From the cell containing the given text, extract its center point as (x, y) coordinate. 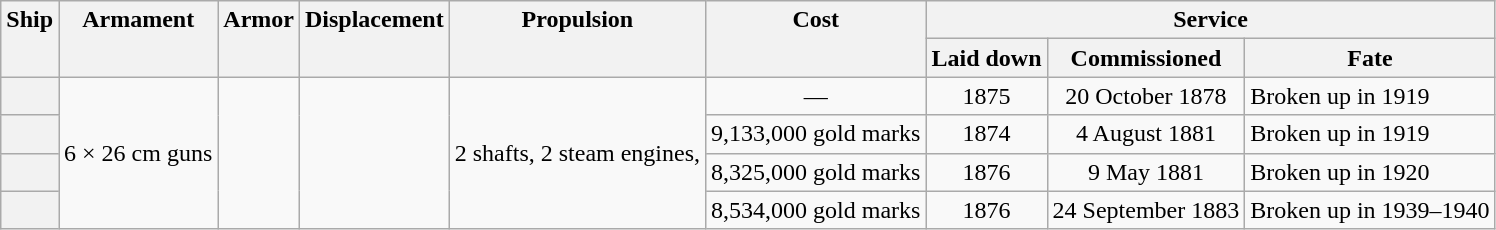
2 shafts, 2 steam engines, (577, 153)
Fate (1370, 58)
Laid down (986, 58)
Ship (30, 39)
1875 (986, 96)
Displacement (374, 39)
6 × 26 cm guns (138, 153)
9,133,000 gold marks (816, 134)
Propulsion (577, 39)
Broken up in 1939–1940 (1370, 210)
20 October 1878 (1146, 96)
1874 (986, 134)
Service (1210, 20)
24 September 1883 (1146, 210)
Armor (259, 39)
8,534,000 gold marks (816, 210)
Commissioned (1146, 58)
— (816, 96)
8,325,000 gold marks (816, 172)
Broken up in 1920 (1370, 172)
9 May 1881 (1146, 172)
Armament (138, 39)
4 August 1881 (1146, 134)
Cost (816, 39)
